Capture the cell that displays the provided text and extract its (x, y) central coordinate. 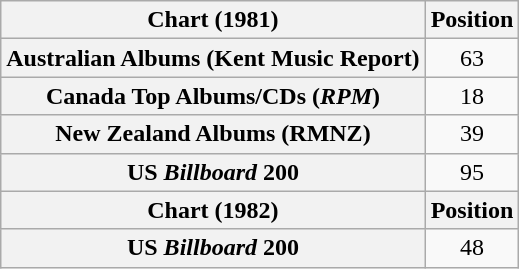
95 (472, 172)
Australian Albums (Kent Music Report) (213, 58)
48 (472, 248)
63 (472, 58)
Canada Top Albums/CDs (RPM) (213, 96)
39 (472, 134)
New Zealand Albums (RMNZ) (213, 134)
Chart (1981) (213, 20)
18 (472, 96)
Chart (1982) (213, 210)
